Find where the given text appears and provide that cell's center as (X, Y) coordinate. 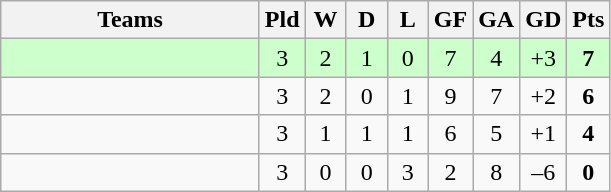
+1 (544, 134)
–6 (544, 172)
+2 (544, 96)
Pld (282, 20)
Teams (130, 20)
GA (496, 20)
W (326, 20)
+3 (544, 58)
5 (496, 134)
8 (496, 172)
D (366, 20)
Pts (588, 20)
GF (450, 20)
L (408, 20)
9 (450, 96)
GD (544, 20)
